Scan for the cell matching the given text and deliver its (X, Y) coordinate at center. 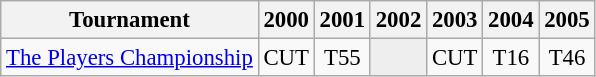
T16 (511, 58)
2001 (342, 20)
2003 (455, 20)
Tournament (130, 20)
2005 (567, 20)
The Players Championship (130, 58)
2004 (511, 20)
2000 (286, 20)
T46 (567, 58)
2002 (398, 20)
T55 (342, 58)
